Find where the given text appears and provide that cell's center as [x, y] coordinate. 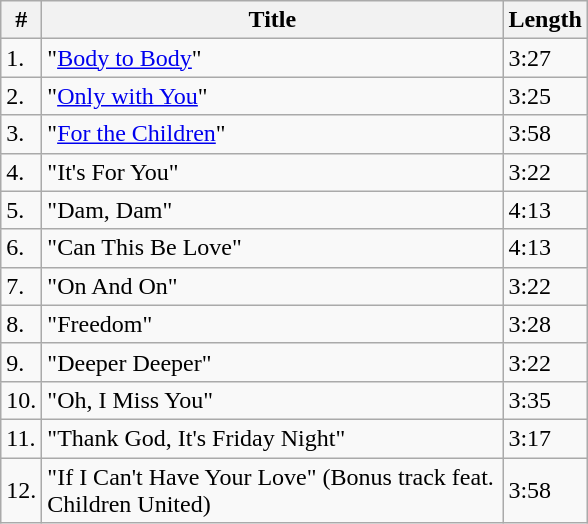
3. [22, 134]
Length [545, 20]
9. [22, 362]
"Deeper Deeper" [272, 362]
"Freedom" [272, 324]
1. [22, 58]
"Dam, Dam" [272, 210]
"Can This Be Love" [272, 248]
12. [22, 490]
8. [22, 324]
6. [22, 248]
2. [22, 96]
4. [22, 172]
# [22, 20]
3:28 [545, 324]
"Only with You" [272, 96]
"Oh, I Miss You" [272, 400]
10. [22, 400]
"It's For You" [272, 172]
Title [272, 20]
"Thank God, It's Friday Night" [272, 438]
"On And On" [272, 286]
7. [22, 286]
3:17 [545, 438]
5. [22, 210]
11. [22, 438]
3:25 [545, 96]
3:27 [545, 58]
"If I Can't Have Your Love" (Bonus track feat. Children United) [272, 490]
"Body to Body" [272, 58]
"For the Children" [272, 134]
3:35 [545, 400]
